Determine the (x, y) coordinate at the center of the cell enclosing the given text.  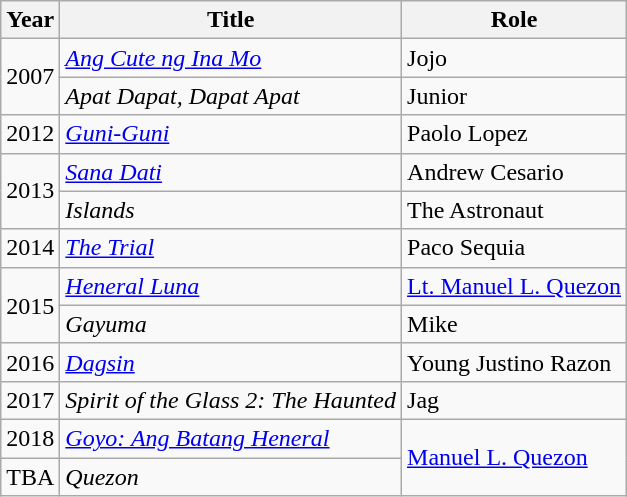
Year (30, 20)
The Astronaut (514, 210)
Dagsin (231, 362)
TBA (30, 477)
Apat Dapat, Dapat Apat (231, 96)
2015 (30, 305)
2016 (30, 362)
Paco Sequia (514, 248)
Quezon (231, 477)
Lt. Manuel L. Quezon (514, 286)
Spirit of the Glass 2: The Haunted (231, 400)
2014 (30, 248)
Sana Dati (231, 172)
Gayuma (231, 324)
Islands (231, 210)
Guni-Guni (231, 134)
2012 (30, 134)
Young Justino Razon (514, 362)
Paolo Lopez (514, 134)
Title (231, 20)
Heneral Luna (231, 286)
The Trial (231, 248)
Jojo (514, 58)
2007 (30, 77)
Manuel L. Quezon (514, 457)
2018 (30, 438)
Ang Cute ng Ina Mo (231, 58)
Jag (514, 400)
2013 (30, 191)
Role (514, 20)
Goyo: Ang Batang Heneral (231, 438)
Andrew Cesario (514, 172)
Mike (514, 324)
2017 (30, 400)
Junior (514, 96)
